Locate the cell with the specified text and output its (X, Y) center coordinate. 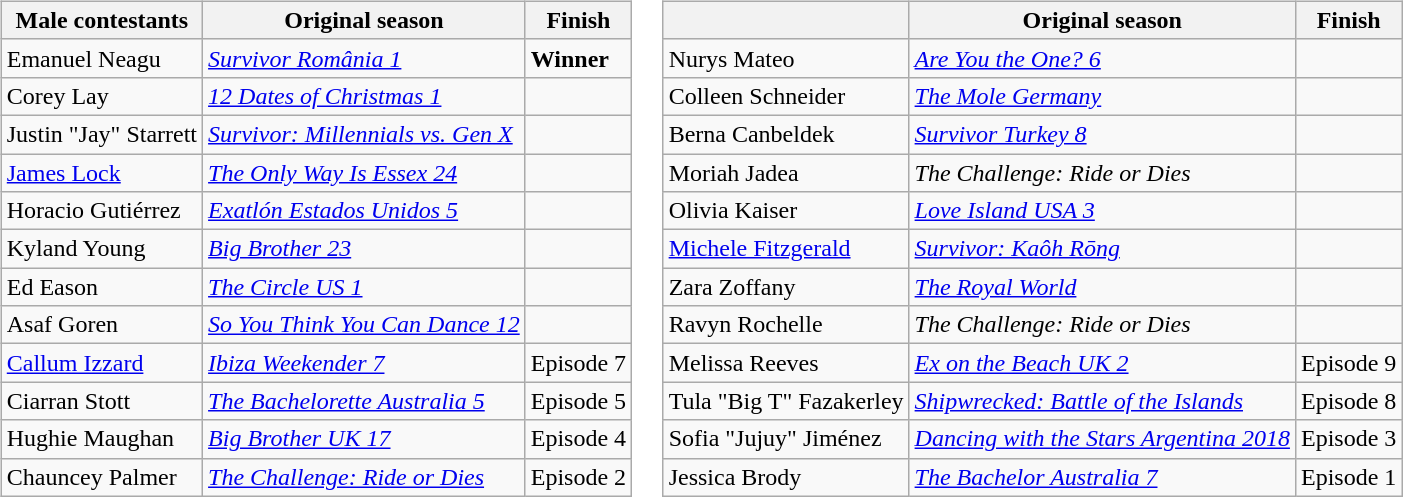
Episode 3 (1348, 439)
Ed Eason (102, 287)
Berna Canbeldek (786, 134)
Olivia Kaiser (786, 211)
Justin "Jay" Starrett (102, 134)
Exatlón Estados Unidos 5 (364, 211)
The Bachelorette Australia 5 (364, 401)
Emanuel Neagu (102, 58)
Callum Izzard (102, 363)
The Mole Germany (1102, 96)
Ciarran Stott (102, 401)
Tula "Big T" Fazakerley (786, 401)
Ibiza Weekender 7 (364, 363)
The Circle US 1 (364, 287)
Michele Fitzgerald (786, 249)
Moriah Jadea (786, 173)
Episode 9 (1348, 363)
Love Island USA 3 (1102, 211)
Male contestants (102, 20)
Episode 4 (578, 439)
Dancing with the Stars Argentina 2018 (1102, 439)
Episode 1 (1348, 477)
Melissa Reeves (786, 363)
Big Brother 23 (364, 249)
Survivor Turkey 8 (1102, 134)
The Only Way Is Essex 24 (364, 173)
Episode 2 (578, 477)
The Royal World (1102, 287)
Corey Lay (102, 96)
Survivor: Kaôh Rōng (1102, 249)
Winner (578, 58)
Ex on the Beach UK 2 (1102, 363)
Episode 8 (1348, 401)
Episode 7 (578, 363)
Hughie Maughan (102, 439)
Sofia "Jujuy" Jiménez (786, 439)
Big Brother UK 17 (364, 439)
Ravyn Rochelle (786, 325)
Are You the One? 6 (1102, 58)
Episode 5 (578, 401)
Chauncey Palmer (102, 477)
Survivor România 1 (364, 58)
Horacio Gutiérrez (102, 211)
Asaf Goren (102, 325)
Kyland Young (102, 249)
So You Think You Can Dance 12 (364, 325)
12 Dates of Christmas 1 (364, 96)
Zara Zoffany (786, 287)
The Bachelor Australia 7 (1102, 477)
Jessica Brody (786, 477)
James Lock (102, 173)
Shipwrecked: Battle of the Islands (1102, 401)
Survivor: Millennials vs. Gen X (364, 134)
Nurys Mateo (786, 58)
Colleen Schneider (786, 96)
